Provide the (x, y) coordinate of the cell's center where the given text is located.  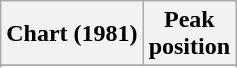
Chart (1981) (72, 34)
Peakposition (189, 34)
